Identify which cell holds the provided text, then report its [x, y] central coordinate. 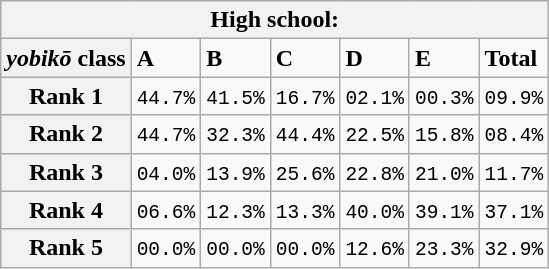
16.7% [305, 96]
12.6% [375, 248]
Rank 1 [66, 96]
Total [514, 58]
09.9% [514, 96]
C [305, 58]
22.5% [375, 134]
32.9% [514, 248]
Rank 4 [66, 210]
22.8% [375, 172]
13.9% [236, 172]
04.0% [166, 172]
yobikō class [66, 58]
06.6% [166, 210]
Rank 3 [66, 172]
15.8% [444, 134]
A [166, 58]
25.6% [305, 172]
23.3% [444, 248]
D [375, 58]
02.1% [375, 96]
E [444, 58]
Rank 2 [66, 134]
08.4% [514, 134]
44.4% [305, 134]
11.7% [514, 172]
37.1% [514, 210]
12.3% [236, 210]
40.0% [375, 210]
Rank 5 [66, 248]
13.3% [305, 210]
41.5% [236, 96]
39.1% [444, 210]
32.3% [236, 134]
00.3% [444, 96]
21.0% [444, 172]
High school: [275, 20]
B [236, 58]
